Return the (x, y) coordinate for the center point of the cell that contains the specified text.  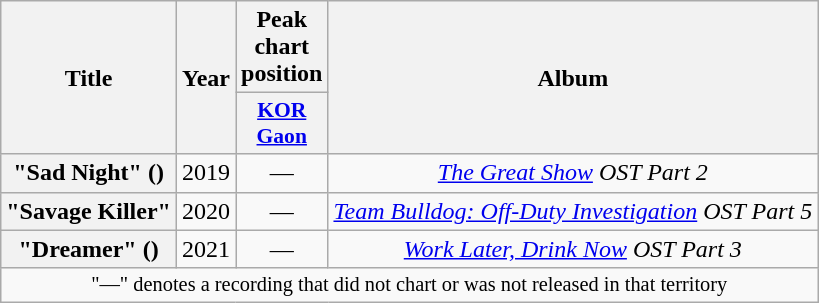
"—" denotes a recording that did not chart or was not released in that territory (410, 285)
Work Later, Drink Now OST Part 3 (573, 249)
2021 (206, 249)
Team Bulldog: Off-Duty Investigation OST Part 5 (573, 211)
Peak chart position (282, 47)
The Great Show OST Part 2 (573, 173)
Year (206, 78)
Title (89, 78)
Album (573, 78)
"Sad Night" () (89, 173)
"Savage Killer" (89, 211)
2020 (206, 211)
KORGaon (282, 124)
"Dreamer" () (89, 249)
2019 (206, 173)
